Detect which cell encompasses the target text, then output its (x, y) center coordinate. 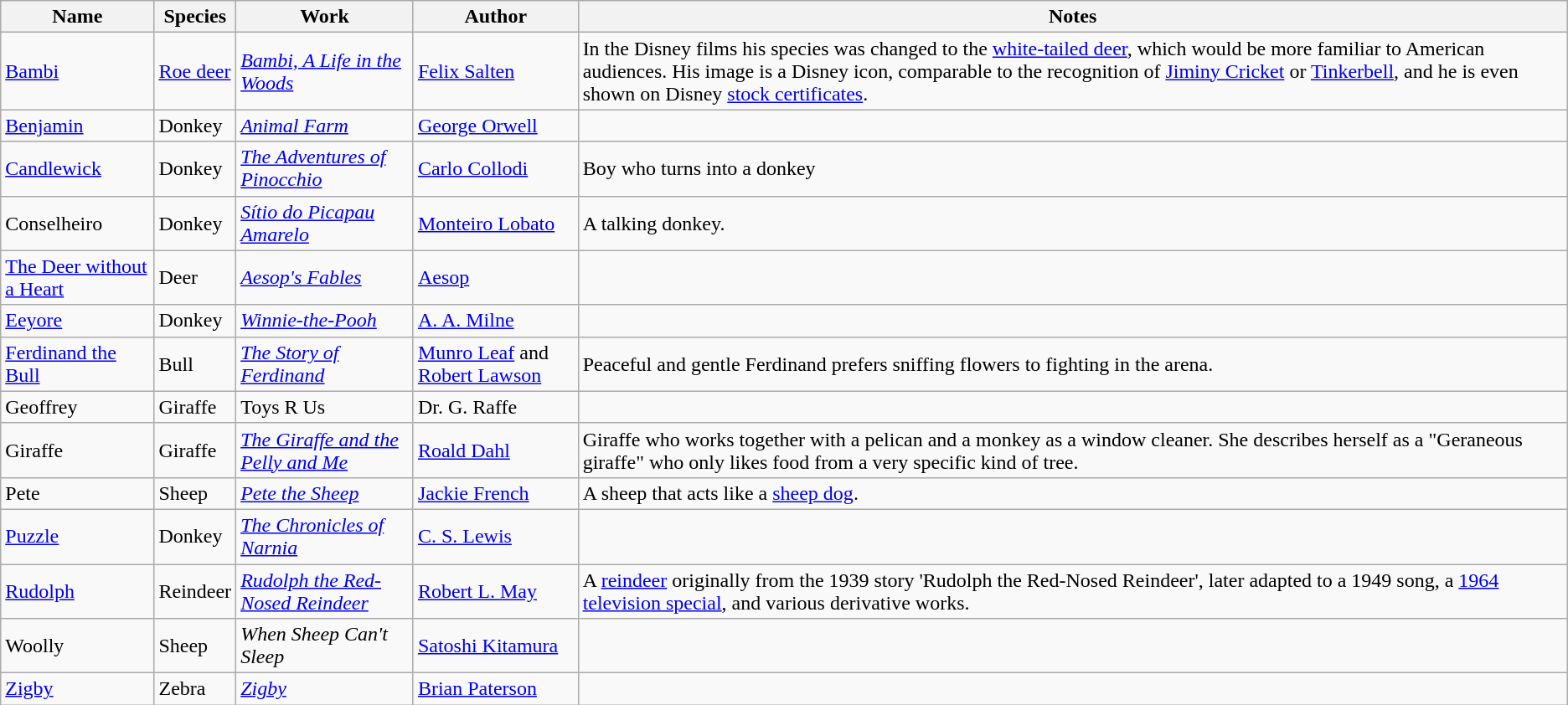
The Chronicles of Narnia (325, 536)
Bambi, A Life in the Woods (325, 71)
The Adventures of Pinocchio (325, 169)
When Sheep Can't Sleep (325, 646)
Name (77, 17)
Rudolph (77, 591)
Carlo Collodi (496, 169)
Geoffrey (77, 407)
Benjamin (77, 126)
Dr. G. Raffe (496, 407)
Animal Farm (325, 126)
Felix Salten (496, 71)
Work (325, 17)
George Orwell (496, 126)
Zebra (195, 689)
Woolly (77, 646)
Boy who turns into a donkey (1072, 169)
A talking donkey. (1072, 223)
C. S. Lewis (496, 536)
The Giraffe and the Pelly and Me (325, 450)
The Deer without a Heart (77, 278)
Eeyore (77, 321)
Bambi (77, 71)
Notes (1072, 17)
Monteiro Lobato (496, 223)
Jackie French (496, 493)
Roald Dahl (496, 450)
Roe deer (195, 71)
Brian Paterson (496, 689)
Pete (77, 493)
The Story of Ferdinand (325, 363)
Author (496, 17)
Reindeer (195, 591)
Species (195, 17)
Winnie-the-Pooh (325, 321)
Munro Leaf and Robert Lawson (496, 363)
A sheep that acts like a sheep dog. (1072, 493)
Candlewick (77, 169)
Rudolph the Red-Nosed Reindeer (325, 591)
Pete the Sheep (325, 493)
Aesop's Fables (325, 278)
A. A. Milne (496, 321)
Peaceful and gentle Ferdinand prefers sniffing flowers to fighting in the arena. (1072, 363)
Puzzle (77, 536)
Satoshi Kitamura (496, 646)
Aesop (496, 278)
Ferdinand the Bull (77, 363)
Deer (195, 278)
Conselheiro (77, 223)
Robert L. May (496, 591)
Toys R Us (325, 407)
Sítio do Picapau Amarelo (325, 223)
Bull (195, 363)
